Return (x, y) of the center of cell containing provided text 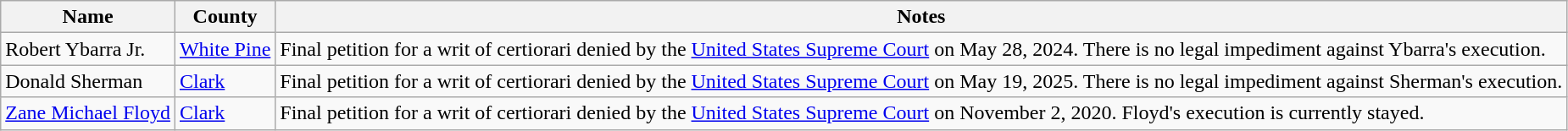
White Pine (225, 49)
Name (88, 17)
County (225, 17)
Robert Ybarra Jr. (88, 49)
Final petition for a writ of certiorari denied by the United States Supreme Court on November 2, 2020. Floyd's execution is currently stayed. (921, 113)
Notes (921, 17)
Donald Sherman (88, 81)
Zane Michael Floyd (88, 113)
